Identify which cell holds the provided text, then report its [X, Y] central coordinate. 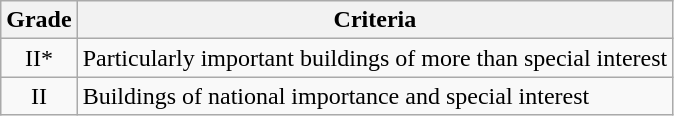
II [39, 96]
Grade [39, 20]
II* [39, 58]
Buildings of national importance and special interest [375, 96]
Particularly important buildings of more than special interest [375, 58]
Criteria [375, 20]
